From the cell containing the given text, extract its center point as [X, Y] coordinate. 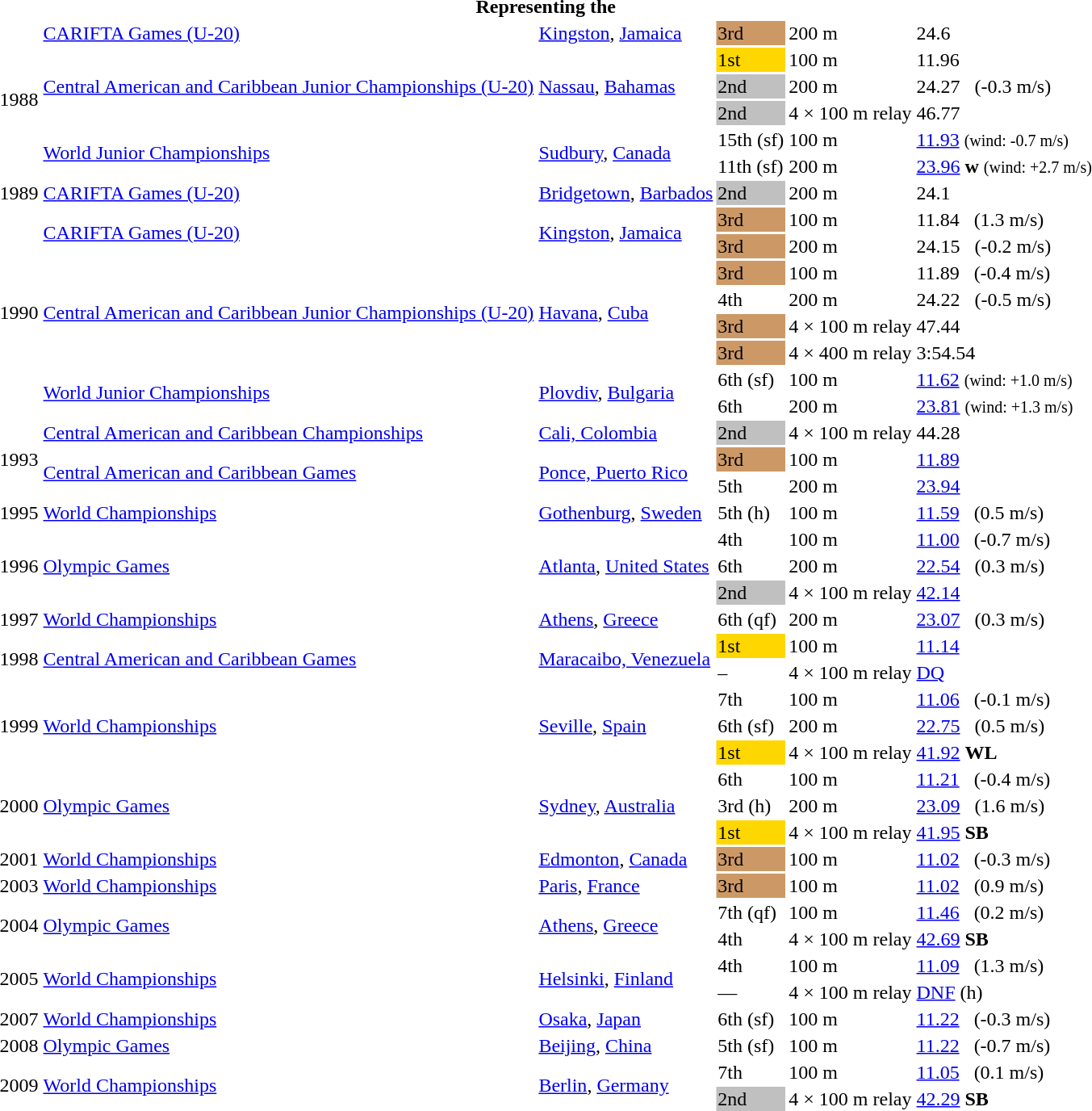
Paris, France [626, 886]
Berlin, Germany [626, 1085]
Edmonton, Canada [626, 859]
5th (h) [751, 513]
Gothenburg, Sweden [626, 513]
— [751, 992]
11th (sf) [751, 166]
6th (qf) [751, 619]
5th (sf) [751, 1046]
Seville, Spain [626, 726]
Osaka, Japan [626, 1019]
Maracaibo, Venezuela [626, 659]
Sydney, Australia [626, 806]
Nassau, Bahamas [626, 86]
Cali, Colombia [626, 433]
Bridgetown, Barbados [626, 193]
Beijing, China [626, 1046]
– [751, 673]
7th (qf) [751, 912]
Central American and Caribbean Championships [289, 433]
Sudbury, Canada [626, 153]
5th [751, 486]
Helsinki, Finland [626, 979]
15th (sf) [751, 140]
Havana, Cuba [626, 313]
Atlanta, United States [626, 566]
3rd (h) [751, 806]
Ponce, Puerto Rico [626, 473]
4 × 400 m relay [851, 353]
Plovdiv, Bulgaria [626, 392]
